Detect which cell encompasses the target text, then output its [X, Y] center coordinate. 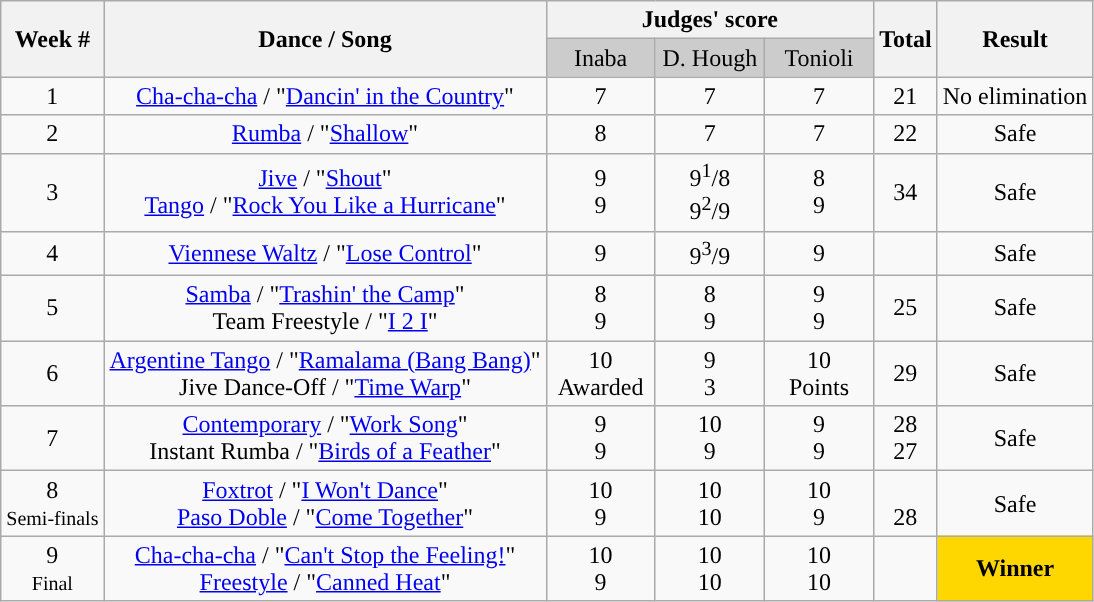
Inaba [600, 58]
22 [906, 134]
1 [52, 96]
Cha-cha-cha / "Dancin' in the Country" [325, 96]
Samba / "Trashin' the Camp"Team Freestyle / "I 2 I" [325, 308]
21 [906, 96]
Winner [1015, 568]
91/892/9 [710, 192]
10Points [818, 374]
9Final [52, 568]
Judges' score [710, 20]
6 [52, 374]
Foxtrot / "I Won't Dance"Paso Doble / "Come Together" [325, 504]
5 [52, 308]
Tonioli [818, 58]
Viennese Waltz / "Lose Control" [325, 254]
2 [52, 134]
No elimination [1015, 96]
Result [1015, 39]
3 [52, 192]
34 [906, 192]
Total [906, 39]
Contemporary / "Work Song"Instant Rumba / "Birds of a Feather" [325, 438]
4 [52, 254]
Cha-cha-cha / "Can't Stop the Feeling!"Freestyle / "Canned Heat" [325, 568]
93 [710, 374]
93/9 [710, 254]
2827 [906, 438]
Dance / Song [325, 39]
Week # [52, 39]
28 [906, 504]
8 [600, 134]
29 [906, 374]
25 [906, 308]
10Awarded [600, 374]
D. Hough [710, 58]
Jive / "Shout"Tango / "Rock You Like a Hurricane" [325, 192]
8Semi-finals [52, 504]
Argentine Tango / "Ramalama (Bang Bang)"Jive Dance-Off / "Time Warp" [325, 374]
Rumba / "Shallow" [325, 134]
